Identify which cell holds the provided text, then report its [X, Y] central coordinate. 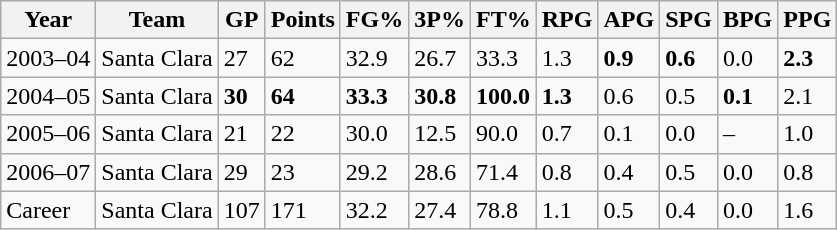
78.8 [503, 210]
100.0 [503, 96]
12.5 [440, 134]
26.7 [440, 58]
1.1 [567, 210]
21 [242, 134]
2005–06 [48, 134]
FT% [503, 20]
BPG [747, 20]
Career [48, 210]
1.6 [808, 210]
62 [302, 58]
Team [157, 20]
27.4 [440, 210]
GP [242, 20]
71.4 [503, 172]
32.9 [374, 58]
FG% [374, 20]
1.0 [808, 134]
0.7 [567, 134]
29.2 [374, 172]
2006–07 [48, 172]
28.6 [440, 172]
2.1 [808, 96]
2003–04 [48, 58]
32.2 [374, 210]
Year [48, 20]
171 [302, 210]
64 [302, 96]
23 [302, 172]
Points [302, 20]
SPG [689, 20]
30.8 [440, 96]
3P% [440, 20]
22 [302, 134]
2.3 [808, 58]
107 [242, 210]
APG [629, 20]
PPG [808, 20]
0.9 [629, 58]
2004–05 [48, 96]
– [747, 134]
29 [242, 172]
27 [242, 58]
90.0 [503, 134]
30 [242, 96]
30.0 [374, 134]
RPG [567, 20]
